From the cell containing the given text, extract its center point as [x, y] coordinate. 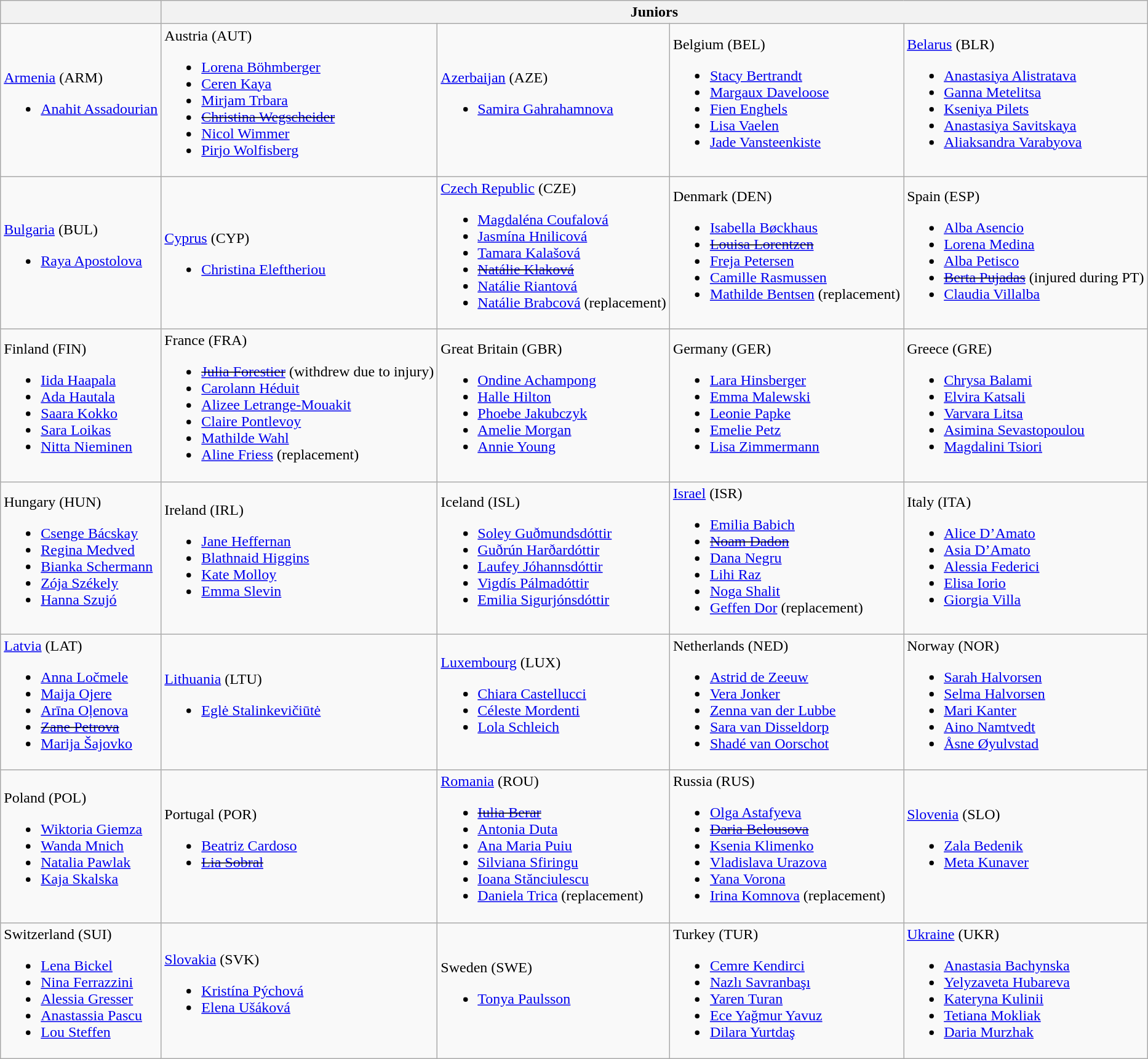
Sweden (SWE)Tonya Paulsson [554, 990]
Greece (GRE)Chrysa BalamiElvira KatsaliVarvara LitsaAsimina SevastopoulouMagdalini Tsiori [1026, 405]
Great Britain (GBR)Ondine AchampongHalle HiltonPhoebe JakubczykAmelie MorganAnnie Young [554, 405]
Russia (RUS)Olga AstafyevaDaria BelousovaKsenia KlimenkoVladislava UrazovaYana VoronaIrina Komnova (replacement) [786, 846]
Czech Republic (CZE)Magdaléna CoufalováJasmína HnilicováTamara KalašováNatálie KlakováNatálie RiantováNatálie Brabcová (replacement) [554, 253]
Armenia (ARM)Anahit Assadourian [81, 100]
Turkey (TUR)Cemre KendirciNazlı SavranbaşıYaren TuranEce Yağmur YavuzDilara Yurtdaş [786, 990]
Switzerland (SUI)Lena BickelNina FerrazziniAlessia GresserAnastassia PascuLou Steffen [81, 990]
Belarus (BLR)Anastasiya AlistratavaGanna MetelitsaKseniya PiletsAnastasiya SavitskayaAliaksandra Varabyova [1026, 100]
Hungary (HUN)Csenge BácskayRegina MedvedBianka SchermannZója SzékelyHanna Szujó [81, 558]
Ukraine (UKR)Anastasia BachynskaYelyzaveta HubarevaKateryna KuliniiTetiana MokliakDaria Murzhak [1026, 990]
Poland (POL)Wiktoria GiemzaWanda MnichNatalia PawlakKaja Skalska [81, 846]
Cyprus (CYP)Christina Eleftheriou [299, 253]
Italy (ITA)Alice D’AmatoAsia D’AmatoAlessia FedericiElisa IorioGiorgia Villa [1026, 558]
Portugal (POR)Beatriz CardosoLia Sobral [299, 846]
Belgium (BEL)Stacy BertrandtMargaux DavelooseFien EnghelsLisa VaelenJade Vansteenkiste [786, 100]
Germany (GER)Lara HinsbergerEmma MalewskiLeonie PapkeEmelie PetzLisa Zimmermann [786, 405]
France (FRA)Julia Forestier (withdrew due to injury)Carolann HéduitAlizee Letrange-MouakitClaire PontlevoyMathilde WahlAline Friess (replacement) [299, 405]
Norway (NOR)Sarah HalvorsenSelma HalvorsenMari KanterAino NamtvedtÅsne Øyulvstad [1026, 702]
Slovakia (SVK)Kristína PýchováElena Ušáková [299, 990]
Latvia (LAT)Anna LočmeleMaija OjereArīna OļenovaZane PetrovaMarija Šajovko [81, 702]
Denmark (DEN)Isabella BøckhausLouisa LorentzenFreja PetersenCamille RasmussenMathilde Bentsen (replacement) [786, 253]
Finland (FIN)Iida HaapalaAda HautalaSaara KokkoSara LoikasNitta Nieminen [81, 405]
Slovenia (SLO)Zala BedenikMeta Kunaver [1026, 846]
Azerbaijan (AZE)Samira Gahrahamnova [554, 100]
Lithuania (LTU)Eglė Stalinkevičiūtė [299, 702]
Luxembourg (LUX)Chiara CastellucciCéleste MordentiLola Schleich [554, 702]
Romania (ROU)Iulia BerarAntonia DutaAna Maria PuiuSilviana SfiringuIoana StănciulescuDaniela Trica (replacement) [554, 846]
Ireland (IRL)Jane HeffernanBlathnaid HigginsKate MolloyEmma Slevin [299, 558]
Spain (ESP)Alba AsencioLorena MedinaAlba PetiscoBerta Pujadas (injured during PT)Claudia Villalba [1026, 253]
Austria (AUT)Lorena BöhmbergerCeren KayaMirjam TrbaraChristina WegscheiderNicol WimmerPirjo Wolfisberg [299, 100]
Bulgaria (BUL)Raya Apostolova [81, 253]
Juniors [655, 12]
Netherlands (NED)Astrid de ZeeuwVera JonkerZenna van der LubbeSara van DisseldorpShadé van Oorschot [786, 702]
Iceland (ISL)Soley GuðmundsdóttirGuðrún HarðardóttirLaufey JóhannsdóttirVigdís PálmadóttirEmilia Sigurjónsdóttir [554, 558]
Israel (ISR)Emilia BabichNoam DadonDana NegruLihi RazNoga ShalitGeffen Dor (replacement) [786, 558]
